From the cell containing the given text, extract its center point as [X, Y] coordinate. 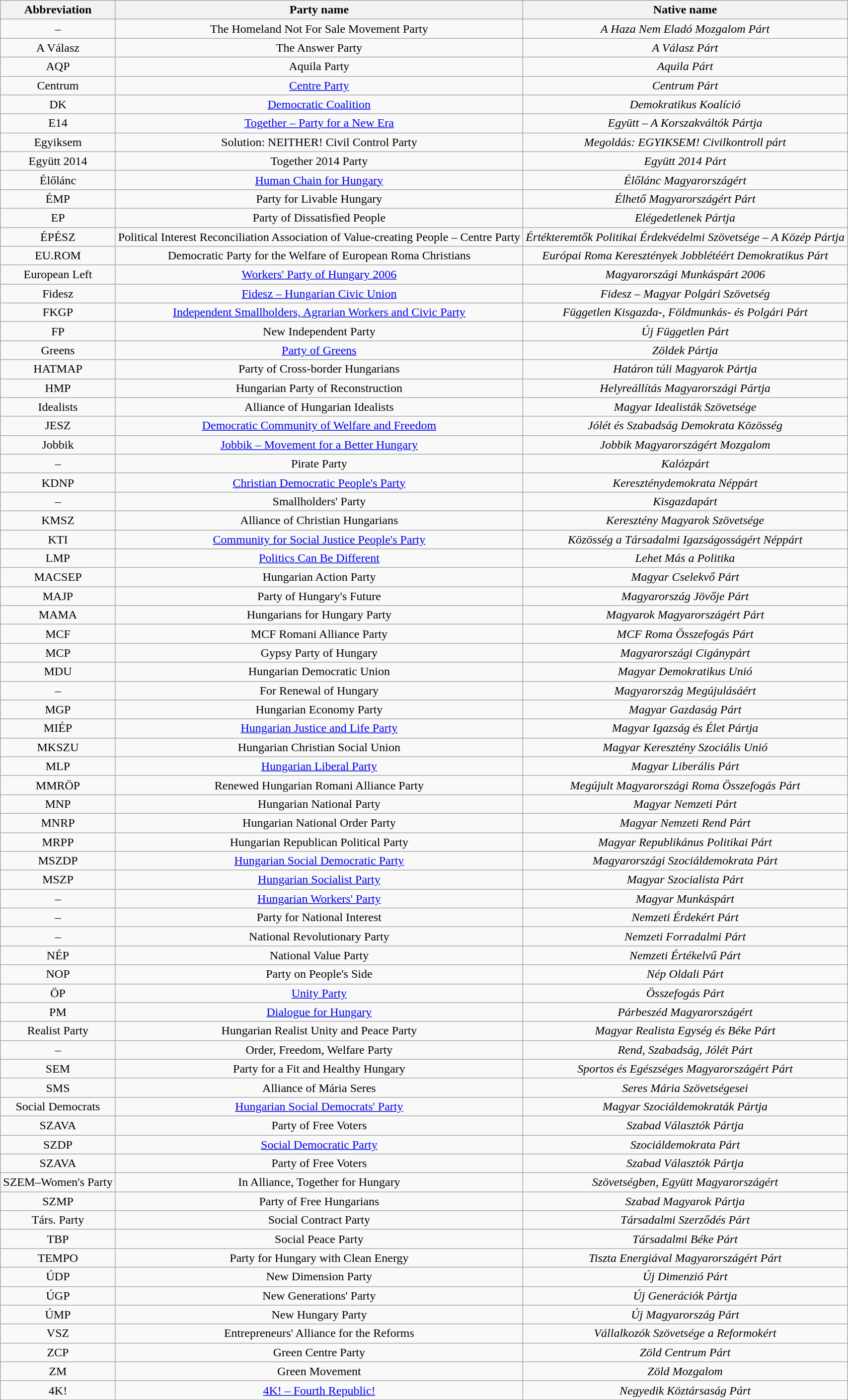
MSZP [58, 880]
Vállalkozók Szövetsége a Reformokért [686, 1333]
Magyar Keresztény Szociális Unió [686, 747]
ZM [58, 1371]
New Generations' Party [319, 1296]
Magyar Demokratikus Unió [686, 672]
Egyiksem [58, 142]
New Dimension Party [319, 1277]
DK [58, 104]
Gypsy Party of Hungary [319, 653]
MCF [58, 634]
Magyar Idealisták Szövetsége [686, 407]
4K! [58, 1390]
Magyar Gazdaság Párt [686, 709]
Elégedetlenek Pártja [686, 218]
Hungarian Economy Party [319, 709]
Community for Social Justice People's Party [319, 539]
Hungarian Socialist Party [319, 880]
KTI [58, 539]
Party on People's Side [319, 974]
Fidesz [58, 294]
Nemzeti Értékelvű Párt [686, 955]
New Hungary Party [319, 1315]
Workers' Party of Hungary 2006 [319, 275]
AQP [58, 67]
Együtt 2014 Párt [686, 161]
FP [58, 331]
Democratic Coalition [319, 104]
Együtt 2014 [58, 161]
Party of Hungary's Future [319, 596]
New Independent Party [319, 331]
Hungarian Justice and Life Party [319, 728]
Kisgazdapárt [686, 501]
Party for National Interest [319, 918]
ÚMP [58, 1315]
Centrum Párt [686, 85]
Élőlánc Magyarországért [686, 180]
Greens [58, 350]
Realist Party [58, 1031]
Seres Mária Szövetségesei [686, 1088]
PM [58, 1012]
Magyar Cselekvő Párt [686, 577]
Party for a Fit and Healthy Hungary [319, 1069]
SZEM–Women's Party [58, 1182]
ÉPÉSZ [58, 237]
MLP [58, 766]
Social Contract Party [319, 1220]
SZDP [58, 1144]
Magyar Munkáspárt [686, 899]
Centre Party [319, 85]
A Válasz [58, 48]
Magyar Igazság és Élet Pártja [686, 728]
Party of Greens [319, 350]
Szociáldemokrata Párt [686, 1144]
MMRÖP [58, 785]
National Value Party [319, 955]
Together – Party for a New Era [319, 123]
Fidesz – Hungarian Civic Union [319, 294]
MCF Romani Alliance Party [319, 634]
Kereszténydemokrata Néppárt [686, 482]
Helyreállítás Magyarországi Pártja [686, 388]
The Answer Party [319, 48]
Political Interest Reconciliation Association of Value-creating People – Centre Party [319, 237]
ÉMP [58, 199]
Nemzeti Forradalmi Párt [686, 936]
Alliance of Christian Hungarians [319, 520]
Társadalmi Szerződés Párt [686, 1220]
Unity Party [319, 993]
Human Chain for Hungary [319, 180]
Independent Smallholders, Agrarian Workers and Civic Party [319, 312]
KMSZ [58, 520]
MGP [58, 709]
TBP [58, 1239]
NÉP [58, 955]
Hungarian Realist Unity and Peace Party [319, 1031]
Tiszta Energiával Magyarországért Párt [686, 1258]
HMP [58, 388]
MAJP [58, 596]
A Válasz Párt [686, 48]
Közösség a Társadalmi Igazságosságért Néppárt [686, 539]
Európai Roma Keresztények Jobblétéért Demokratikus Párt [686, 256]
Magyar Szocialista Párt [686, 880]
4K! – Fourth Republic! [319, 1390]
Aquila Party [319, 67]
Native name [686, 10]
Zöld Mozgalom [686, 1371]
FKGP [58, 312]
Politics Can Be Different [319, 558]
Magyarországi Szociáldemokrata Párt [686, 861]
Dialogue for Hungary [319, 1012]
Hungarian Party of Reconstruction [319, 388]
Élhető Magyarországért Párt [686, 199]
Party of Dissatisfied People [319, 218]
Magyar Realista Egység és Béke Párt [686, 1031]
Hungarian Democratic Union [319, 672]
Renewed Hungarian Romani Alliance Party [319, 785]
National Revolutionary Party [319, 936]
SMS [58, 1088]
Szabad Magyarok Pártja [686, 1201]
KDNP [58, 482]
Alliance of Mária Seres [319, 1088]
Together 2014 Party [319, 161]
Aquila Párt [686, 67]
The Homeland Not For Sale Movement Party [319, 29]
MSZDP [58, 861]
Magyarország Jövője Párt [686, 596]
ÚDP [58, 1277]
Christian Democratic People's Party [319, 482]
Hungarian Social Democratic Party [319, 861]
SEM [58, 1069]
Párbeszéd Magyarországért [686, 1012]
A Haza Nem Eladó Mozgalom Párt [686, 29]
Keresztény Magyarok Szövetsége [686, 520]
NOP [58, 974]
Hungarian National Party [319, 804]
Hungarian National Order Party [319, 823]
Party name [319, 10]
TEMPO [58, 1258]
Smallholders' Party [319, 501]
Fidesz – Magyar Polgári Szövetség [686, 294]
Független Kisgazda-, Földmunkás- és Polgári Párt [686, 312]
Demokratikus Koalíció [686, 104]
Magyarországi Cigánypárt [686, 653]
Solution: NEITHER! Civil Control Party [319, 142]
Magyar Republikánus Politikai Párt [686, 842]
Jobbik Magyarországért Mozgalom [686, 445]
JESZ [58, 426]
MDU [58, 672]
VSZ [58, 1333]
Hungarian Social Democrats' Party [319, 1106]
ZCP [58, 1352]
EU.ROM [58, 256]
Új Független Párt [686, 331]
Entrepreneurs' Alliance for the Reforms [319, 1333]
Magyar Nemzeti Rend Párt [686, 823]
Hungarians for Hungary Party [319, 615]
Élőlánc [58, 180]
Hungarian Christian Social Union [319, 747]
Hungarian Republican Political Party [319, 842]
Új Magyarország Párt [686, 1315]
Zöld Centrum Párt [686, 1352]
E14 [58, 123]
ÖP [58, 993]
MCF Roma Összefogás Párt [686, 634]
Abbreviation [58, 10]
Magyar Szociáldemokraták Pártja [686, 1106]
MIÉP [58, 728]
Social Democratic Party [319, 1144]
MRPP [58, 842]
Új Generációk Pártja [686, 1296]
HATMAP [58, 369]
Hungarian Liberal Party [319, 766]
Hungarian Workers' Party [319, 899]
Lehet Más a Politika [686, 558]
Sportos és Egészséges Magyarországért Párt [686, 1069]
Negyedik Köztársaság Párt [686, 1390]
Green Centre Party [319, 1352]
Party for Hungary with Clean Energy [319, 1258]
Party for Livable Hungary [319, 199]
Magyarok Magyarországért Párt [686, 615]
Megoldás: EGYIKSEM! Civilkontroll párt [686, 142]
Idealists [58, 407]
LMP [58, 558]
Értékteremtők Politikai Érdekvédelmi Szövetsége – A Közép Pártja [686, 237]
EP [58, 218]
For Renewal of Hungary [319, 691]
Jólét és Szabadság Demokrata Közösség [686, 426]
Összefogás Párt [686, 993]
Alliance of Hungarian Idealists [319, 407]
Jobbik – Movement for a Better Hungary [319, 445]
Social Peace Party [319, 1239]
European Left [58, 275]
MKSZU [58, 747]
MNP [58, 804]
Jobbik [58, 445]
Magyarországi Munkáspárt 2006 [686, 275]
Társ. Party [58, 1220]
Együtt – A Korszakváltók Pártja [686, 123]
MCP [58, 653]
Nép Oldali Párt [686, 974]
Party of Free Hungarians [319, 1201]
MNRP [58, 823]
Hungarian Action Party [319, 577]
Social Democrats [58, 1106]
Magyarország Megújulásáért [686, 691]
Társadalmi Béke Párt [686, 1239]
Magyar Liberális Párt [686, 766]
MACSEP [58, 577]
Megújult Magyarországi Roma Összefogás Párt [686, 785]
Rend, Szabadság, Jólét Párt [686, 1050]
Green Movement [319, 1371]
Centrum [58, 85]
Pirate Party [319, 464]
Nemzeti Érdekért Párt [686, 918]
Szövetségben, Együtt Magyarországért [686, 1182]
Új Dimenzió Párt [686, 1277]
In Alliance, Together for Hungary [319, 1182]
Party of Cross-border Hungarians [319, 369]
Democratic Party for the Welfare of European Roma Christians [319, 256]
Democratic Community of Welfare and Freedom [319, 426]
Order, Freedom, Welfare Party [319, 1050]
Zöldek Pártja [686, 350]
Magyar Nemzeti Párt [686, 804]
SZMP [58, 1201]
Határon túli Magyarok Pártja [686, 369]
MAMA [58, 615]
ÚGP [58, 1296]
Kalózpárt [686, 464]
